Identify which cell holds the provided text, then report its [X, Y] central coordinate. 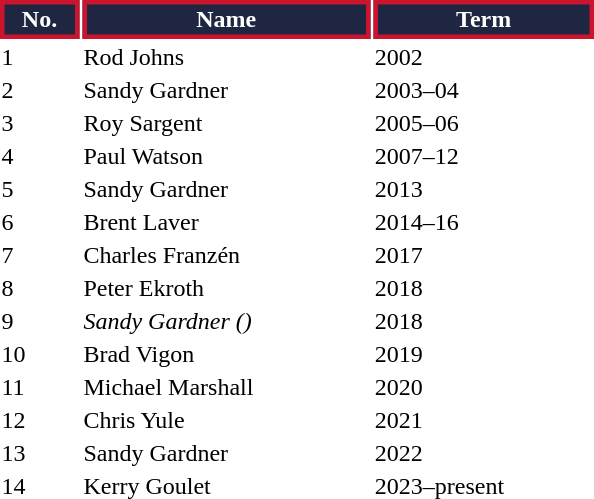
13 [40, 453]
Brent Laver [226, 222]
11 [40, 387]
2007–12 [484, 156]
6 [40, 222]
2017 [484, 255]
12 [40, 420]
2014–16 [484, 222]
Sandy Gardner () [226, 321]
Term [484, 20]
2021 [484, 420]
Charles Franzén [226, 255]
2020 [484, 387]
2 [40, 90]
Rod Johns [226, 57]
Peter Ekroth [226, 288]
1 [40, 57]
Roy Sargent [226, 123]
Paul Watson [226, 156]
5 [40, 189]
2002 [484, 57]
Brad Vigon [226, 354]
Name [226, 20]
7 [40, 255]
2005–06 [484, 123]
Chris Yule [226, 420]
No. [40, 20]
2013 [484, 189]
2022 [484, 453]
2019 [484, 354]
9 [40, 321]
3 [40, 123]
10 [40, 354]
8 [40, 288]
2003–04 [484, 90]
Michael Marshall [226, 387]
4 [40, 156]
